Pinpoint the cell where the given text exists, returning its [X, Y] midpoint coordinate. 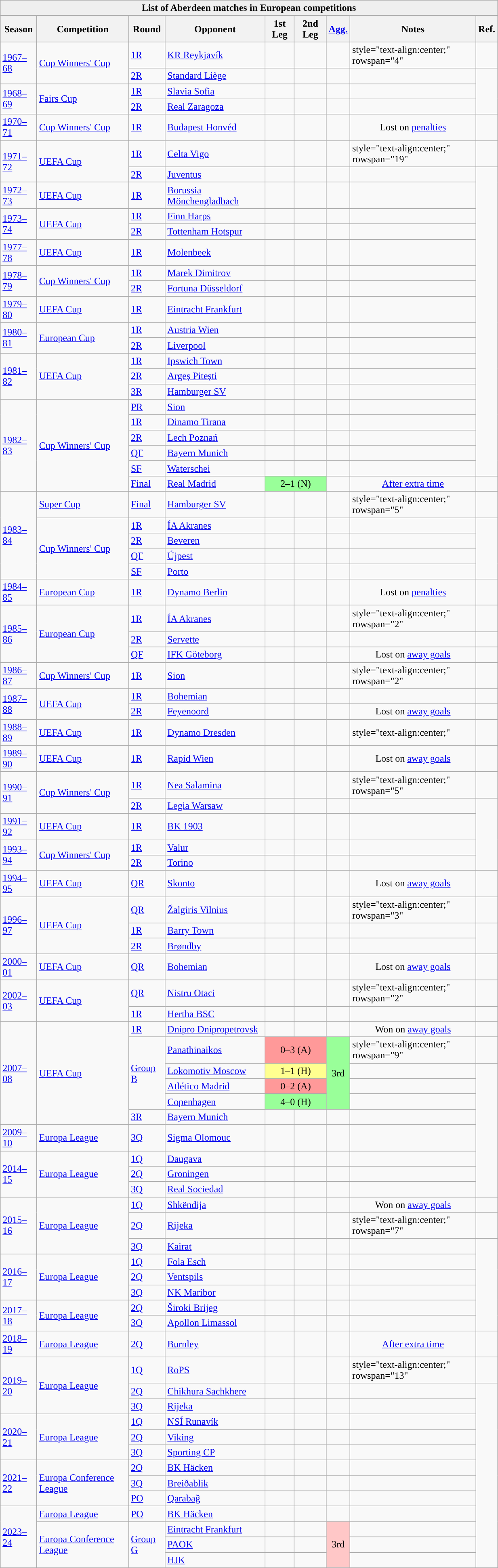
Breiðablik [215, 1483]
Finn Harps [215, 216]
Brøndby [215, 946]
Atlético Madrid [215, 1086]
Real Zaragoza [215, 107]
List of Aberdeen matches in European competitions [249, 8]
RoPS [215, 1370]
2009–10 [19, 1137]
1978–79 [19, 281]
BK 1903 [215, 827]
style="text-align:center;" rowspan="7" [413, 1225]
Round [147, 29]
1989–90 [19, 759]
style="text-align:center;" [413, 732]
2015–16 [19, 1225]
Sporting CP [215, 1453]
Super Cup [82, 505]
Hertha BSC [215, 1014]
Ventspils [215, 1277]
Skonto [215, 884]
Group B [147, 1073]
Apollon Limassol [215, 1323]
Nea Salamina [215, 785]
style="text-align:center;" rowspan="3" [413, 910]
Copenhagen [215, 1101]
PAOK [215, 1545]
1990–91 [19, 793]
Nistru Otaci [215, 993]
1986–87 [19, 676]
Slavia Sofia [215, 91]
1973–74 [19, 224]
Liverpool [215, 345]
1982–83 [19, 445]
NSÍ Runavík [215, 1421]
2014–15 [19, 1174]
1984–85 [19, 592]
Group G [147, 1545]
Chikhura Sachkhere [215, 1391]
Tottenham Hotspur [215, 231]
2017–18 [19, 1315]
Dynamo Dresden [215, 732]
2021–22 [19, 1483]
HJK [215, 1560]
Fola Esch [215, 1262]
Legia Warsaw [215, 806]
Rapid Wien [215, 759]
Competition [82, 29]
1977–78 [19, 252]
Real Madrid [215, 484]
1993–94 [19, 855]
1967–68 [19, 63]
Notes [413, 29]
Molenbeek [215, 252]
1970–71 [19, 128]
Servette [215, 639]
1–1 (H) [296, 1071]
Široki Brijeg [215, 1308]
Standard Liège [215, 76]
2007–08 [19, 1073]
2018–19 [19, 1344]
Burnley [215, 1344]
Daugava [215, 1159]
Viking [215, 1437]
Feyenoord [215, 712]
Real Sociedad [215, 1189]
Season [19, 29]
Barry Town [215, 931]
1988–89 [19, 732]
2020–21 [19, 1437]
Dnipro Dnipropetrovsk [215, 1029]
1983–84 [19, 535]
Borussia Mönchengladbach [215, 195]
Waterschei [215, 468]
1981–82 [19, 376]
1991–92 [19, 827]
1st Leg [279, 29]
2002–03 [19, 1001]
Panathinaikos [215, 1050]
Lech Poznań [215, 438]
0–2 (A) [296, 1086]
Fairs Cup [82, 99]
Qarabağ [215, 1499]
Beveren [215, 541]
NK Maribor [215, 1292]
Ipswich Town [215, 361]
Groningen [215, 1174]
PR [147, 407]
4–0 (H) [296, 1101]
2016–17 [19, 1277]
1980–81 [19, 338]
1979–80 [19, 309]
style="text-align:center;" rowspan="13" [413, 1370]
IFK Göteborg [215, 655]
Austria Wien [215, 330]
Dinamo Tirana [215, 422]
Kairat [215, 1246]
2023–24 [19, 1537]
1987–88 [19, 704]
1996–97 [19, 925]
2019–20 [19, 1385]
2000–01 [19, 967]
Ref. [487, 29]
2–1 (N) [296, 484]
style="text-align:center;" rowspan="4" [413, 55]
1985–86 [19, 634]
1971–72 [19, 161]
Torino [215, 863]
KR Reykjavík [215, 55]
Celta Vigo [215, 153]
Fortuna Düsseldorf [215, 289]
Marek Dimitrov [215, 273]
Sigma Olomouc [215, 1137]
Lokomotiv Moscow [215, 1071]
style="text-align:center;" rowspan="19" [413, 153]
1972–73 [19, 195]
Opponent [215, 29]
Budapest Honvéd [215, 128]
Shkëndija [215, 1205]
style="text-align:center;" rowspan="9" [413, 1050]
Juventus [215, 174]
0–3 (A) [296, 1050]
Žalgiris Vilnius [215, 910]
2nd Leg [310, 29]
Újpest [215, 556]
Porto [215, 572]
1994–95 [19, 884]
Valur [215, 847]
1968–69 [19, 99]
Agg. [338, 29]
Argeș Pitești [215, 376]
Dynamo Berlin [215, 592]
